Output the [X, Y] coordinate of the center of the cell containing the given text.  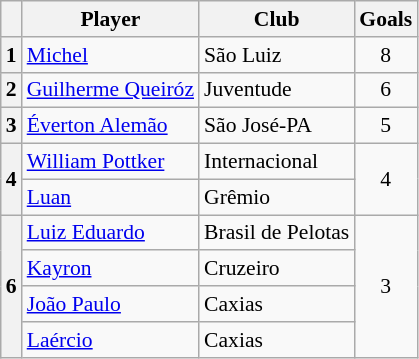
Goals [386, 19]
Player [110, 19]
Kayron [110, 269]
Brasil de Pelotas [276, 233]
Juventude [276, 90]
5 [386, 126]
Guilherme Queiróz [110, 90]
8 [386, 55]
Éverton Alemão [110, 126]
Luan [110, 197]
Grêmio [276, 197]
Luiz Eduardo [110, 233]
William Pottker [110, 162]
Internacional [276, 162]
2 [12, 90]
Club [276, 19]
Laércio [110, 340]
São Luiz [276, 55]
João Paulo [110, 304]
Michel [110, 55]
Cruzeiro [276, 269]
São José-PA [276, 126]
1 [12, 55]
